Search for the cell housing the specified text and yield its [X, Y] center coordinate. 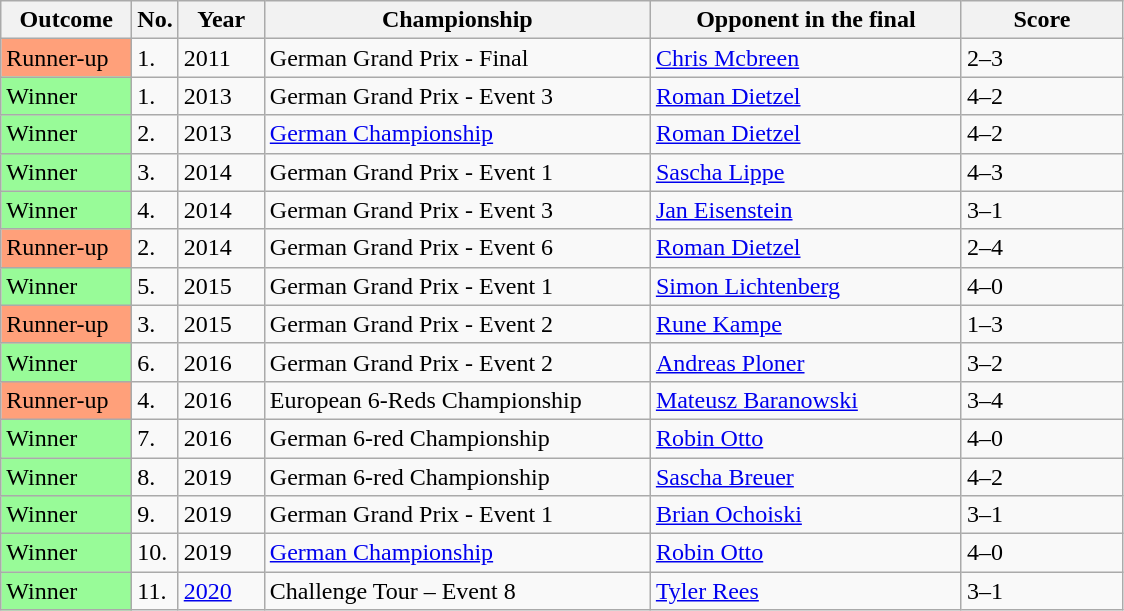
German Grand Prix - Final [457, 58]
5. [155, 286]
Andreas Ploner [806, 362]
2–3 [1042, 58]
Sascha Breuer [806, 477]
10. [155, 553]
3–2 [1042, 362]
German Grand Prix - Event 6 [457, 248]
Tyler Rees [806, 591]
2–4 [1042, 248]
2011 [221, 58]
Outcome [66, 20]
2020 [221, 591]
6. [155, 362]
7. [155, 438]
3–4 [1042, 400]
1–3 [1042, 324]
Chris Mcbreen [806, 58]
Brian Ochoiski [806, 515]
11. [155, 591]
Score [1042, 20]
4–3 [1042, 172]
8. [155, 477]
European 6-Reds Championship [457, 400]
9. [155, 515]
Sascha Lippe [806, 172]
Challenge Tour – Event 8 [457, 591]
Championship [457, 20]
Simon Lichtenberg [806, 286]
Opponent in the final [806, 20]
No. [155, 20]
Jan Eisenstein [806, 210]
Mateusz Baranowski [806, 400]
Year [221, 20]
Rune Kampe [806, 324]
